Search for the cell housing the specified text and yield its [X, Y] center coordinate. 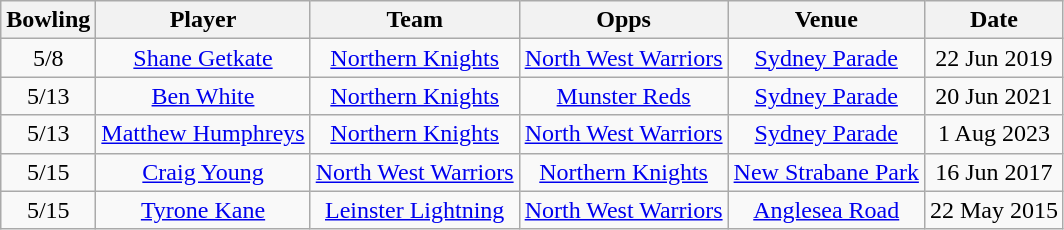
20 Jun 2021 [994, 96]
Opps [624, 20]
22 May 2015 [994, 210]
Shane Getkate [203, 58]
Leinster Lightning [414, 210]
5/8 [48, 58]
Craig Young [203, 172]
Munster Reds [624, 96]
New Strabane Park [826, 172]
Bowling [48, 20]
1 Aug 2023 [994, 134]
Tyrone Kane [203, 210]
22 Jun 2019 [994, 58]
Player [203, 20]
Matthew Humphreys [203, 134]
Ben White [203, 96]
Team [414, 20]
Date [994, 20]
16 Jun 2017 [994, 172]
Anglesea Road [826, 210]
Venue [826, 20]
